Extract the (x, y) coordinate from the center of the cell holding the provided text.  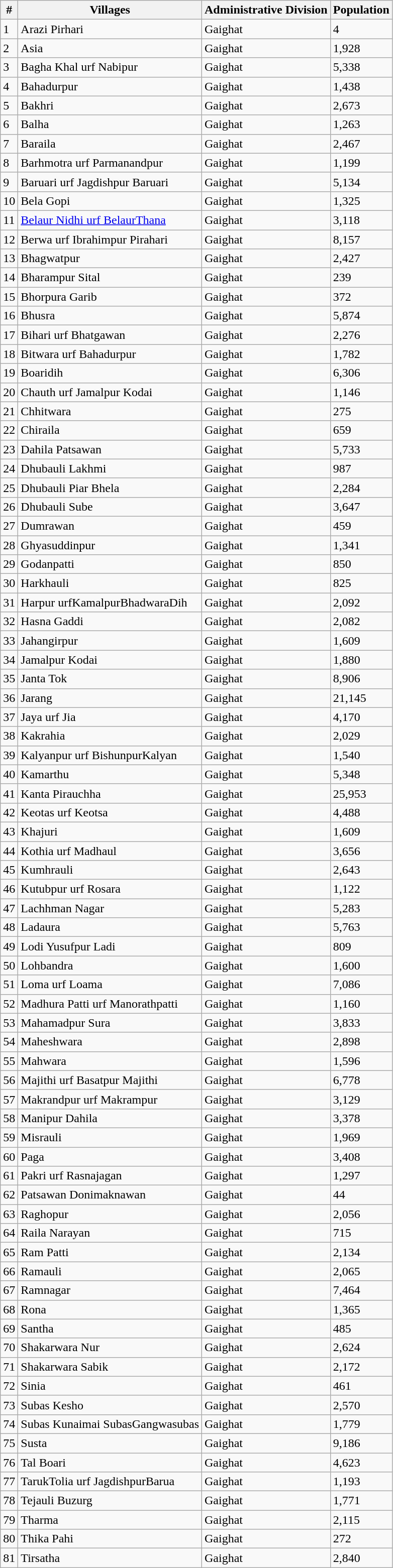
Population (361, 10)
10 (9, 201)
Santha (110, 1329)
32 (9, 622)
3,833 (361, 1023)
22 (9, 430)
2,624 (361, 1348)
31 (9, 602)
Ramnagar (110, 1290)
Bitwara urf Bahadurpur (110, 354)
34 (9, 660)
Jarang (110, 698)
Kumhrauli (110, 870)
Bhorpura Garib (110, 297)
Hasna Gaddi (110, 622)
73 (9, 1405)
2,643 (361, 870)
Thika Pahi (110, 1539)
Ghyasuddinpur (110, 545)
Lachhman Nagar (110, 908)
Harkhauli (110, 583)
Patsawan Donimaknawan (110, 1195)
Dhubauli Lakhmi (110, 468)
2,673 (361, 105)
Maheshwara (110, 1042)
Ram Patti (110, 1252)
Janta Tok (110, 679)
78 (9, 1501)
Belaur Nidhi urf BelaurThana (110, 220)
79 (9, 1520)
55 (9, 1061)
24 (9, 468)
6,778 (361, 1080)
76 (9, 1463)
715 (361, 1233)
Jahangirpur (110, 641)
2,029 (361, 736)
Dahila Patsawan (110, 449)
Bihari urf Bhatgawan (110, 335)
5,348 (361, 774)
Dhubauli Piar Bhela (110, 488)
17 (9, 335)
Administrative Division (266, 10)
Dhubauli Sube (110, 507)
Kutubpur urf Rosara (110, 889)
29 (9, 564)
3,647 (361, 507)
1,928 (361, 48)
56 (9, 1080)
8,157 (361, 239)
Kamarthu (110, 774)
Kakrahia (110, 736)
2,840 (361, 1558)
Tal Boari (110, 1463)
Jaya urf Jia (110, 717)
7 (9, 144)
Paga (110, 1156)
9,186 (361, 1443)
11 (9, 220)
459 (361, 526)
1,199 (361, 163)
35 (9, 679)
3,656 (361, 851)
Shakarwara Sabik (110, 1367)
16 (9, 316)
1,600 (361, 966)
Rona (110, 1309)
Susta (110, 1443)
15 (9, 297)
Boaridih (110, 373)
48 (9, 927)
64 (9, 1233)
38 (9, 736)
TarukTolia urf JagdishpurBarua (110, 1482)
2,467 (361, 144)
65 (9, 1252)
62 (9, 1195)
5,338 (361, 67)
Misrauli (110, 1137)
Ladaura (110, 927)
Lohbandra (110, 966)
Baraila (110, 144)
Dumrawan (110, 526)
1,263 (361, 125)
461 (361, 1386)
2,092 (361, 602)
12 (9, 239)
Berwa urf Ibrahimpur Pirahari (110, 239)
81 (9, 1558)
80 (9, 1539)
Raghopur (110, 1214)
51 (9, 985)
71 (9, 1367)
2,115 (361, 1520)
42 (9, 812)
28 (9, 545)
67 (9, 1290)
25,953 (361, 793)
Majithi urf Basatpur Majithi (110, 1080)
20 (9, 392)
Balha (110, 125)
Godanpatti (110, 564)
Mahwara (110, 1061)
659 (361, 430)
63 (9, 1214)
1,782 (361, 354)
850 (361, 564)
Makrandpur urf Makrampur (110, 1099)
37 (9, 717)
987 (361, 468)
Sinia (110, 1386)
Ramauli (110, 1271)
Kanta Pirauchha (110, 793)
275 (361, 411)
45 (9, 870)
485 (361, 1329)
1,122 (361, 889)
5,283 (361, 908)
Bakhri (110, 105)
Barhmotra urf Parmanandpur (110, 163)
25 (9, 488)
66 (9, 1271)
Kalyanpur urf BishunpurKalyan (110, 755)
Khajuri (110, 831)
3,378 (361, 1118)
1,540 (361, 755)
3,118 (361, 220)
Bhagwatpur (110, 259)
72 (9, 1386)
23 (9, 449)
8 (9, 163)
7,464 (361, 1290)
Bharampur Sital (110, 278)
13 (9, 259)
2,082 (361, 622)
39 (9, 755)
Loma urf Loama (110, 985)
4,623 (361, 1463)
41 (9, 793)
77 (9, 1482)
Subas Kunaimai SubasGangwasubas (110, 1424)
1,160 (361, 1004)
61 (9, 1176)
809 (361, 946)
1,297 (361, 1176)
5,134 (361, 182)
59 (9, 1137)
1,341 (361, 545)
18 (9, 354)
6 (9, 125)
1,325 (361, 201)
46 (9, 889)
43 (9, 831)
372 (361, 297)
1,193 (361, 1482)
75 (9, 1443)
3 (9, 67)
70 (9, 1348)
1,365 (361, 1309)
49 (9, 946)
3,129 (361, 1099)
# (9, 10)
Mahamadpur Sura (110, 1023)
Villages (110, 10)
Manipur Dahila (110, 1118)
74 (9, 1424)
1,438 (361, 86)
58 (9, 1118)
Chauth urf Jamalpur Kodai (110, 392)
Asia (110, 48)
Kothia urf Madhaul (110, 851)
2,065 (361, 1271)
1,771 (361, 1501)
1,596 (361, 1061)
1,146 (361, 392)
57 (9, 1099)
239 (361, 278)
4,488 (361, 812)
26 (9, 507)
4,170 (361, 717)
14 (9, 278)
2,570 (361, 1405)
19 (9, 373)
30 (9, 583)
Subas Kesho (110, 1405)
272 (361, 1539)
21,145 (361, 698)
3,408 (361, 1156)
2,898 (361, 1042)
2,284 (361, 488)
1,969 (361, 1137)
Keotas urf Keotsa (110, 812)
27 (9, 526)
2,056 (361, 1214)
Bahadurpur (110, 86)
825 (361, 583)
Bhusra (110, 316)
2,134 (361, 1252)
21 (9, 411)
Harpur urfKamalpurBhadwaraDih (110, 602)
33 (9, 641)
53 (9, 1023)
Baruari urf Jagdishpur Baruari (110, 182)
Arazi Pirhari (110, 29)
2,276 (361, 335)
36 (9, 698)
Bela Gopi (110, 201)
2,427 (361, 259)
9 (9, 182)
1,880 (361, 660)
Pakri urf Rasnajagan (110, 1176)
Madhura Patti urf Manorathpatti (110, 1004)
Tharma (110, 1520)
54 (9, 1042)
5,874 (361, 316)
2,172 (361, 1367)
1,779 (361, 1424)
2 (9, 48)
Jamalpur Kodai (110, 660)
Bagha Khal urf Nabipur (110, 67)
6,306 (361, 373)
Tejauli Buzurg (110, 1501)
Chiraila (110, 430)
8,906 (361, 679)
68 (9, 1309)
5,733 (361, 449)
Tirsatha (110, 1558)
5,763 (361, 927)
Lodi Yusufpur Ladi (110, 946)
Shakarwara Nur (110, 1348)
52 (9, 1004)
69 (9, 1329)
5 (9, 105)
7,086 (361, 985)
47 (9, 908)
40 (9, 774)
Chhitwara (110, 411)
Raila Narayan (110, 1233)
50 (9, 966)
1 (9, 29)
60 (9, 1156)
